Determine the [X, Y] coordinate at the center of the cell enclosing the given text.  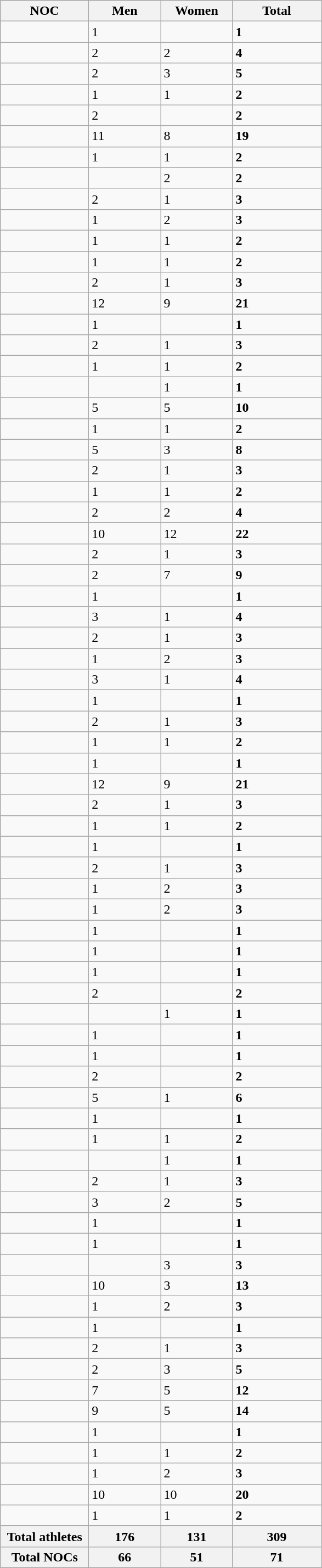
Men [125, 11]
Total [276, 11]
14 [276, 1411]
6 [276, 1097]
Total NOCs [45, 1557]
20 [276, 1494]
71 [276, 1557]
NOC [45, 11]
51 [196, 1557]
22 [276, 533]
309 [276, 1536]
19 [276, 136]
Women [196, 11]
176 [125, 1536]
131 [196, 1536]
Total athletes [45, 1536]
66 [125, 1557]
11 [125, 136]
13 [276, 1286]
